Output the [X, Y] coordinate of the center of the cell containing the given text.  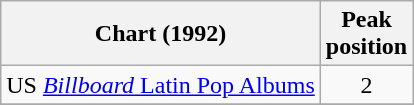
2 [366, 85]
Peakposition [366, 34]
US Billboard Latin Pop Albums [161, 85]
Chart (1992) [161, 34]
